Return the (x, y) coordinate for the center point of the cell that contains the specified text.  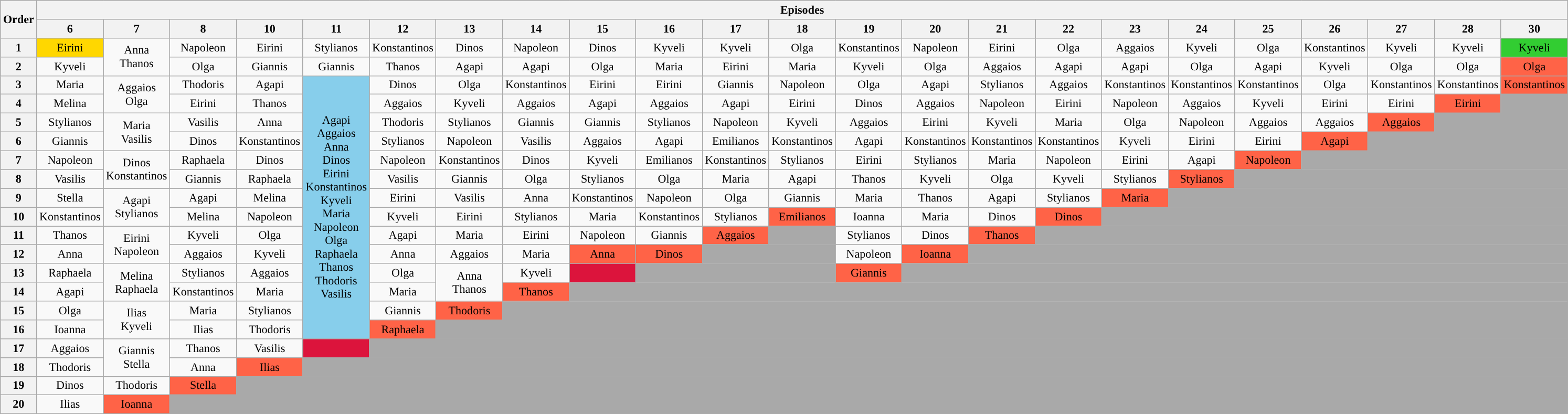
28 (1468, 28)
GiannisStella (136, 357)
30 (1534, 28)
Order (19, 19)
21 (1002, 28)
27 (1401, 28)
4 (19, 104)
IliasKyveli (136, 320)
Episodes (802, 9)
23 (1135, 28)
DinosKonstantinos (136, 169)
MariaVasilis (136, 132)
3 (19, 85)
Eirini Napoleon (136, 245)
AggaiosOlga (136, 94)
AgapiAggaiosAnnaDinosEiriniKonstantinosKyveliMariaNapoleonOlgaRaphaelaThanosThodorisVasilis (336, 207)
MelinaRaphaela (136, 282)
AgapiStylianos (136, 207)
2 (19, 66)
26 (1335, 28)
1 (19, 47)
5 (19, 122)
25 (1268, 28)
9 (19, 198)
24 (1202, 28)
22 (1068, 28)
